Extract the (x, y) coordinate from the center of the cell holding the provided text.  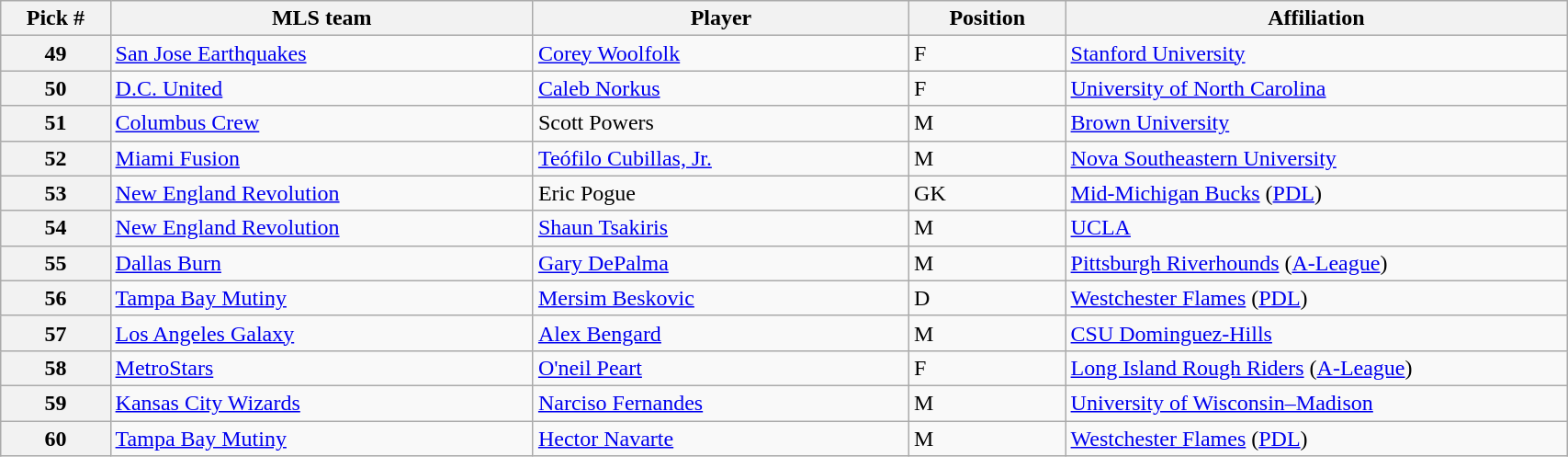
GK (987, 193)
Position (987, 18)
D.C. United (321, 88)
Scott Powers (720, 123)
57 (55, 333)
Mid-Michigan Bucks (PDL) (1316, 193)
Columbus Crew (321, 123)
Pick # (55, 18)
60 (55, 439)
55 (55, 263)
Dallas Burn (321, 263)
Corey Woolfolk (720, 53)
Caleb Norkus (720, 88)
Los Angeles Galaxy (321, 333)
Shaun Tsakiris (720, 228)
Kansas City Wizards (321, 403)
Narciso Fernandes (720, 403)
Long Island Rough Riders (A-League) (1316, 368)
54 (55, 228)
Hector Navarte (720, 439)
MLS team (321, 18)
49 (55, 53)
Miami Fusion (321, 158)
59 (55, 403)
Affiliation (1316, 18)
50 (55, 88)
51 (55, 123)
UCLA (1316, 228)
52 (55, 158)
58 (55, 368)
MetroStars (321, 368)
Brown University (1316, 123)
Mersim Beskovic (720, 298)
Player (720, 18)
Eric Pogue (720, 193)
56 (55, 298)
Gary DePalma (720, 263)
Nova Southeastern University (1316, 158)
Teófilo Cubillas, Jr. (720, 158)
University of North Carolina (1316, 88)
Pittsburgh Riverhounds (A-League) (1316, 263)
San Jose Earthquakes (321, 53)
CSU Dominguez-Hills (1316, 333)
D (987, 298)
53 (55, 193)
University of Wisconsin–Madison (1316, 403)
Alex Bengard (720, 333)
O'neil Peart (720, 368)
Stanford University (1316, 53)
